For the text-containing cell, return its midpoint in (x, y) coordinate format. 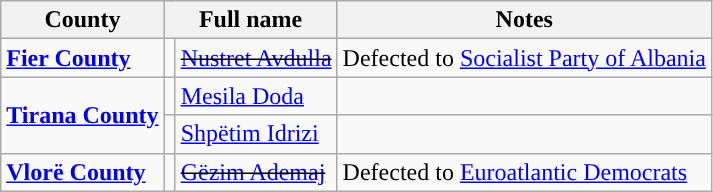
County (82, 20)
Vlorë County (82, 172)
Nustret Avdulla (256, 58)
Shpëtim Idrizi (256, 134)
Gëzim Ademaj (256, 172)
Notes (524, 20)
Fier County (82, 58)
Defected to Euroatlantic Democrats (524, 172)
Defected to Socialist Party of Albania (524, 58)
Full name (250, 20)
Tirana County (82, 115)
Mesila Doda (256, 96)
